Search for the cell housing the specified text and yield its (X, Y) center coordinate. 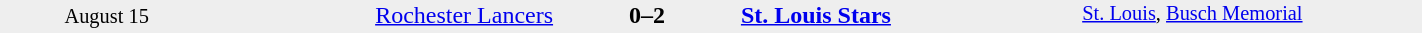
Rochester Lancers (384, 15)
August 15 (106, 16)
0–2 (648, 15)
St. Louis, Busch Memorial (1252, 16)
St. Louis Stars (910, 15)
